Return (X, Y) of the center of cell containing provided text 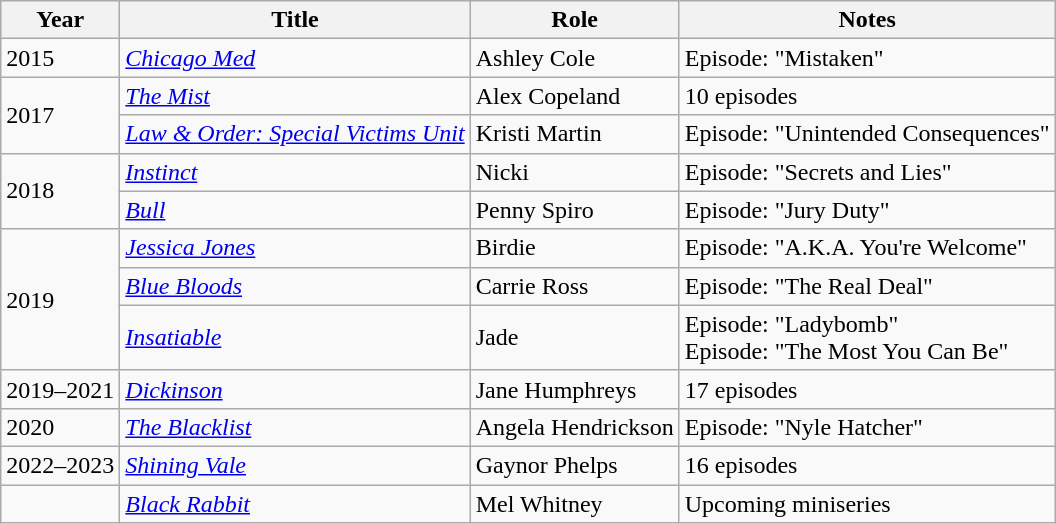
Jessica Jones (295, 248)
10 episodes (867, 96)
Episode: "Secrets and Lies" (867, 172)
Jade (574, 338)
Chicago Med (295, 58)
Episode: "Nyle Hatcher" (867, 427)
The Blacklist (295, 427)
Birdie (574, 248)
Role (574, 20)
Alex Copeland (574, 96)
Black Rabbit (295, 503)
Shining Vale (295, 465)
Notes (867, 20)
Title (295, 20)
17 episodes (867, 389)
2018 (60, 191)
Episode: "A.K.A. You're Welcome" (867, 248)
Law & Order: Special Victims Unit (295, 134)
Angela Hendrickson (574, 427)
Mel Whitney (574, 503)
Dickinson (295, 389)
Penny Spiro (574, 210)
Year (60, 20)
Insatiable (295, 338)
Bull (295, 210)
2019–2021 (60, 389)
Instinct (295, 172)
Gaynor Phelps (574, 465)
Ashley Cole (574, 58)
Episode: "Ladybomb" Episode: "The Most You Can Be" (867, 338)
Nicki (574, 172)
2017 (60, 115)
2022–2023 (60, 465)
Carrie Ross (574, 286)
2015 (60, 58)
2020 (60, 427)
Blue Bloods (295, 286)
Episode: "Unintended Consequences" (867, 134)
2019 (60, 300)
Episode: "Jury Duty" (867, 210)
Episode: "Mistaken" (867, 58)
Jane Humphreys (574, 389)
Kristi Martin (574, 134)
The Mist (295, 96)
Upcoming miniseries (867, 503)
Episode: "The Real Deal" (867, 286)
16 episodes (867, 465)
